Detect which cell encompasses the target text, then output its (X, Y) center coordinate. 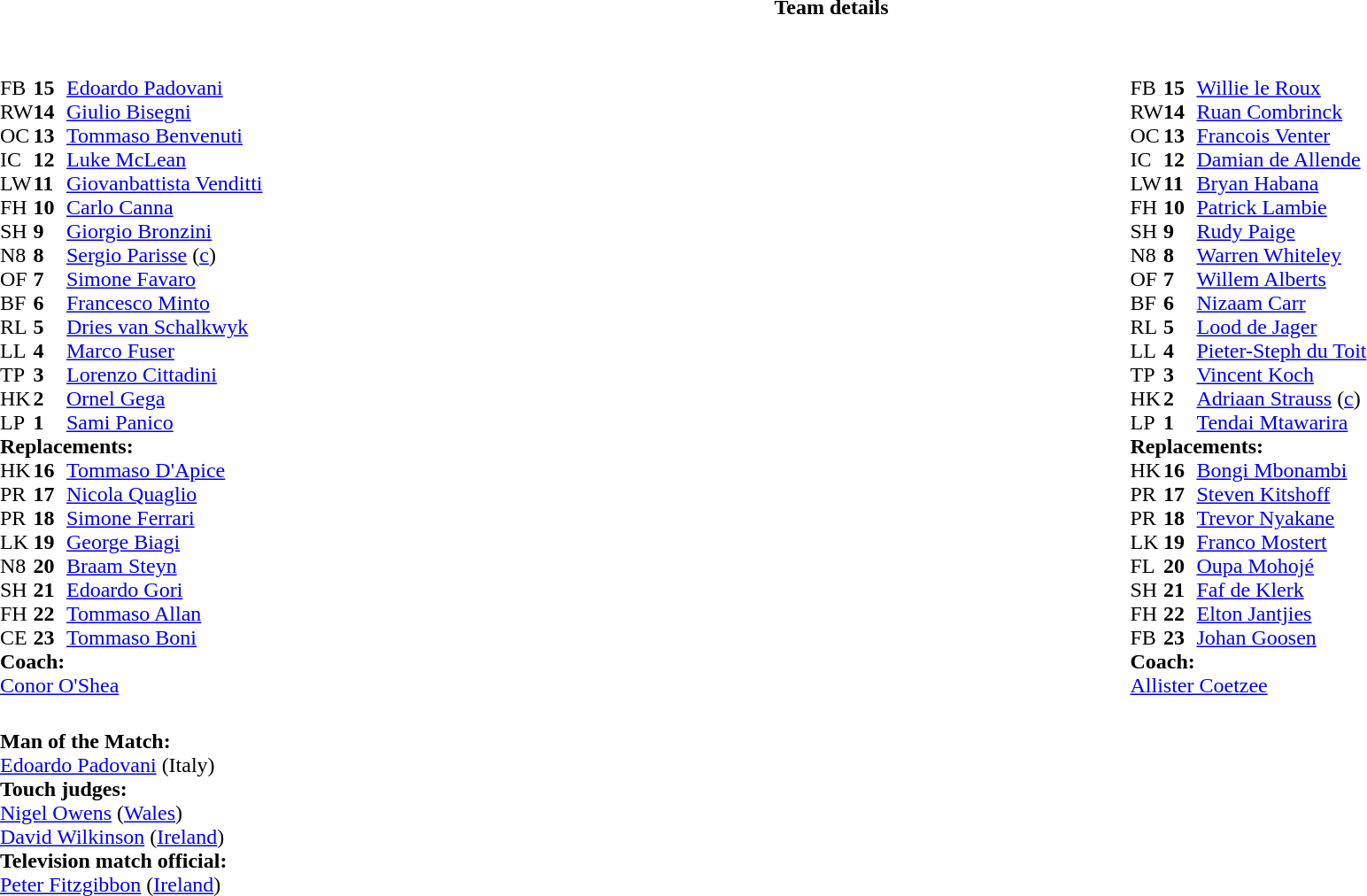
Nizaam Carr (1281, 303)
Lood de Jager (1281, 328)
Luke McLean (165, 159)
Marco Fuser (165, 351)
Giorgio Bronzini (165, 232)
Willem Alberts (1281, 280)
Patrick Lambie (1281, 207)
Simone Ferrari (165, 519)
Tendai Mtawarira (1281, 423)
Ruan Combrinck (1281, 112)
Tommaso D'Apice (165, 471)
Oupa Mohojé (1281, 567)
CE (17, 637)
Elton Jantjies (1281, 614)
Faf de Klerk (1281, 590)
Rudy Paige (1281, 232)
Allister Coetzee (1248, 685)
Bryan Habana (1281, 184)
Simone Favaro (165, 280)
Johan Goosen (1281, 637)
Trevor Nyakane (1281, 519)
Edoardo Gori (165, 590)
Damian de Allende (1281, 159)
Giulio Bisegni (165, 112)
Franco Mostert (1281, 542)
Nicola Quaglio (165, 494)
Adriaan Strauss (c) (1281, 398)
George Biagi (165, 542)
Steven Kitshoff (1281, 494)
Conor O'Shea (131, 685)
Vincent Koch (1281, 375)
Braam Steyn (165, 567)
Lorenzo Cittadini (165, 375)
Bongi Mbonambi (1281, 471)
Dries van Schalkwyk (165, 328)
Warren Whiteley (1281, 255)
Tommaso Boni (165, 637)
Giovanbattista Venditti (165, 184)
Tommaso Allan (165, 614)
Francois Venter (1281, 136)
Francesco Minto (165, 303)
Edoardo Padovani (165, 89)
FL (1147, 567)
Carlo Canna (165, 207)
Tommaso Benvenuti (165, 136)
Sergio Parisse (c) (165, 255)
Willie le Roux (1281, 89)
Sami Panico (165, 423)
Ornel Gega (165, 398)
Pieter-Steph du Toit (1281, 351)
